Capture the cell that displays the provided text and extract its (x, y) central coordinate. 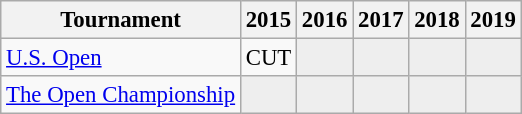
Tournament (121, 20)
2017 (381, 20)
2018 (437, 20)
CUT (268, 58)
The Open Championship (121, 95)
2015 (268, 20)
2016 (325, 20)
2019 (493, 20)
U.S. Open (121, 58)
